Provide the (X, Y) coordinate of the cell's center where the given text is located.  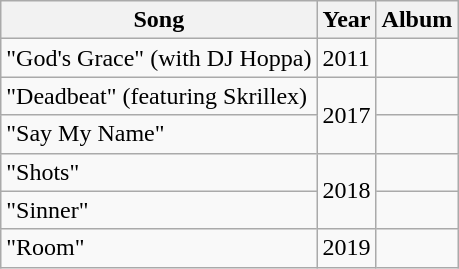
"Shots" (159, 172)
Song (159, 20)
"Say My Name" (159, 134)
2019 (346, 248)
"Deadbeat" (featuring Skrillex) (159, 96)
2017 (346, 115)
"God's Grace" (with DJ Hoppa) (159, 58)
"Sinner" (159, 210)
2018 (346, 191)
Year (346, 20)
"Room" (159, 248)
Album (417, 20)
2011 (346, 58)
